For the text-containing cell, return its midpoint in [x, y] coordinate format. 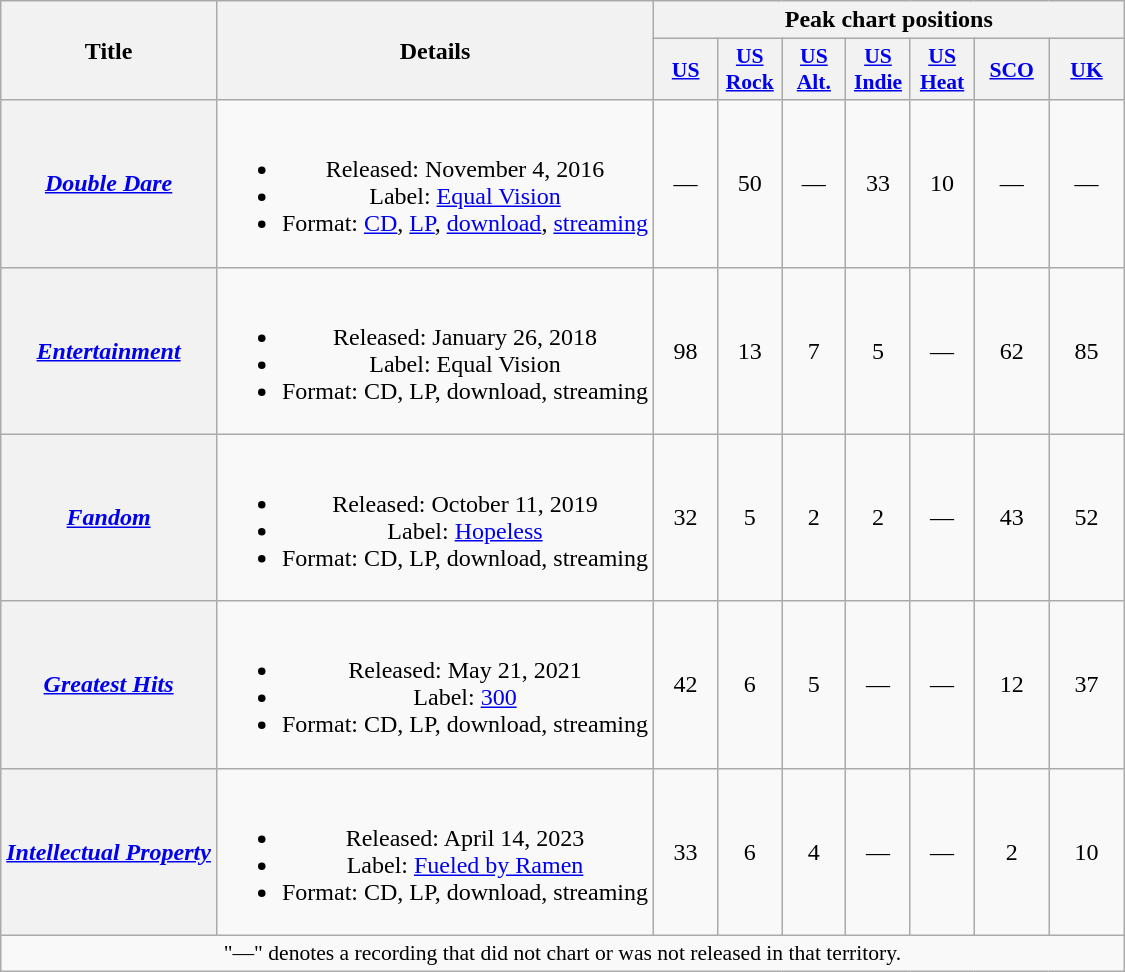
Title [109, 50]
62 [1012, 350]
Greatest Hits [109, 684]
98 [686, 350]
43 [1012, 518]
13 [750, 350]
Fandom [109, 518]
52 [1086, 518]
4 [814, 852]
37 [1086, 684]
US Heat [942, 70]
12 [1012, 684]
32 [686, 518]
Released: May 21, 2021Label: 300Format: CD, LP, download, streaming [434, 684]
Released: April 14, 2023Label: Fueled by RamenFormat: CD, LP, download, streaming [434, 852]
Double Dare [109, 184]
50 [750, 184]
85 [1086, 350]
US Rock [750, 70]
Entertainment [109, 350]
US Indie [878, 70]
SCO [1012, 70]
Released: January 26, 2018Label: Equal VisionFormat: CD, LP, download, streaming [434, 350]
"—" denotes a recording that did not chart or was not released in that territory. [562, 953]
Details [434, 50]
7 [814, 350]
US Alt. [814, 70]
UK [1086, 70]
Released: October 11, 2019Label: HopelessFormat: CD, LP, download, streaming [434, 518]
42 [686, 684]
Released: November 4, 2016Label: Equal VisionFormat: CD, LP, download, streaming [434, 184]
US [686, 70]
Peak chart positions [889, 20]
Intellectual Property [109, 852]
